Capture the cell that displays the provided text and extract its [X, Y] central coordinate. 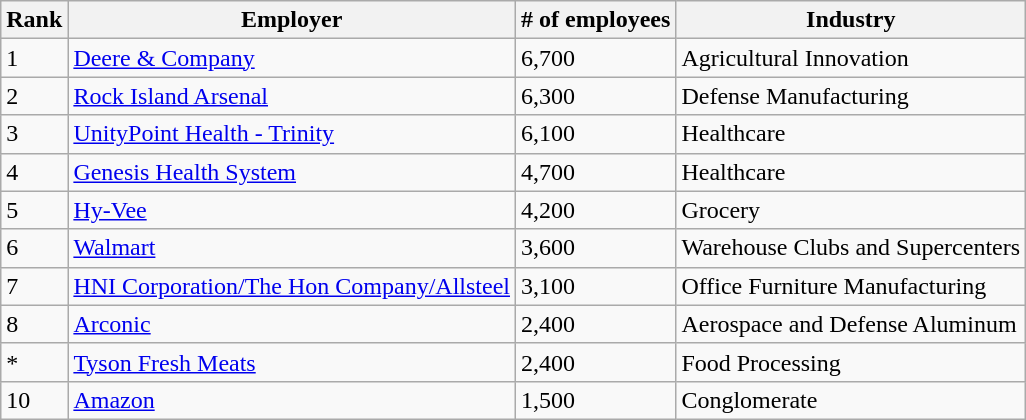
5 [34, 210]
6,300 [596, 96]
Conglomerate [851, 400]
Rank [34, 20]
10 [34, 400]
6,700 [596, 58]
1,500 [596, 400]
# of employees [596, 20]
Grocery [851, 210]
Arconic [292, 324]
3 [34, 134]
Amazon [292, 400]
Agricultural Innovation [851, 58]
Defense Manufacturing [851, 96]
Tyson Fresh Meats [292, 362]
Industry [851, 20]
Warehouse Clubs and Supercenters [851, 248]
Hy-Vee [292, 210]
3,100 [596, 286]
Aerospace and Defense Aluminum [851, 324]
2 [34, 96]
Walmart [292, 248]
8 [34, 324]
Food Processing [851, 362]
3,600 [596, 248]
6,100 [596, 134]
Genesis Health System [292, 172]
Rock Island Arsenal [292, 96]
Office Furniture Manufacturing [851, 286]
HNI Corporation/The Hon Company/Allsteel [292, 286]
4,200 [596, 210]
* [34, 362]
UnityPoint Health - Trinity [292, 134]
Deere & Company [292, 58]
7 [34, 286]
6 [34, 248]
4 [34, 172]
1 [34, 58]
Employer [292, 20]
4,700 [596, 172]
